Scan for the cell matching the given text and deliver its [X, Y] coordinate at center. 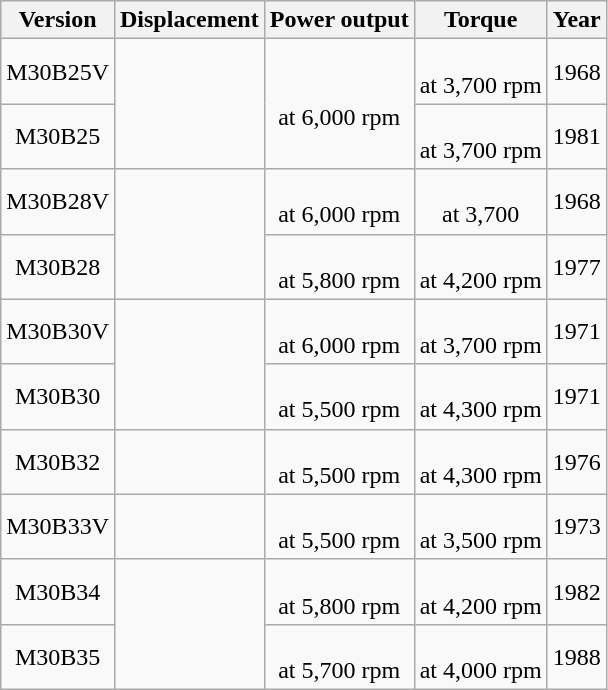
1982 [576, 592]
M30B32 [58, 462]
Power output [339, 20]
1977 [576, 266]
Year [576, 20]
M30B25 [58, 136]
at 4,000 rpm [480, 656]
M30B35 [58, 656]
M30B30 [58, 396]
at 5,700 rpm [339, 656]
1976 [576, 462]
1988 [576, 656]
1973 [576, 526]
M30B28V [58, 202]
M30B33V [58, 526]
M30B30V [58, 332]
Torque [480, 20]
M30B34 [58, 592]
M30B25V [58, 72]
Version [58, 20]
at 3,500 rpm [480, 526]
Displacement [189, 20]
at 3,700 [480, 202]
1981 [576, 136]
M30B28 [58, 266]
